Return (X, Y) of the center of cell containing provided text 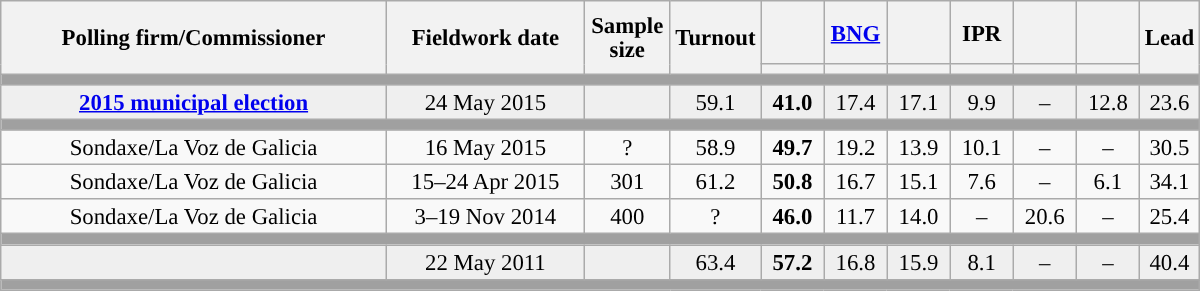
14.0 (918, 218)
9.9 (982, 102)
16 May 2015 (485, 148)
49.7 (792, 148)
Fieldwork date (485, 38)
15–24 Apr 2015 (485, 182)
58.9 (716, 148)
11.7 (856, 218)
3–19 Nov 2014 (485, 218)
Polling firm/Commissioner (194, 38)
12.8 (1108, 102)
41.0 (792, 102)
2015 municipal election (194, 102)
10.1 (982, 148)
IPR (982, 32)
Lead (1169, 38)
23.6 (1169, 102)
7.6 (982, 182)
Sample size (627, 38)
61.2 (716, 182)
20.6 (1044, 218)
34.1 (1169, 182)
22 May 2011 (485, 262)
19.2 (856, 148)
Turnout (716, 38)
15.1 (918, 182)
30.5 (1169, 148)
50.8 (792, 182)
16.8 (856, 262)
17.4 (856, 102)
57.2 (792, 262)
17.1 (918, 102)
25.4 (1169, 218)
59.1 (716, 102)
BNG (856, 32)
16.7 (856, 182)
400 (627, 218)
13.9 (918, 148)
24 May 2015 (485, 102)
40.4 (1169, 262)
63.4 (716, 262)
8.1 (982, 262)
6.1 (1108, 182)
15.9 (918, 262)
301 (627, 182)
46.0 (792, 218)
